Capture the cell that displays the provided text and extract its [x, y] central coordinate. 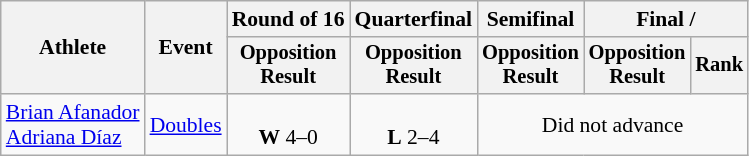
Rank [719, 66]
Final / [666, 19]
Event [186, 48]
Semifinal [530, 19]
Did not advance [612, 124]
Athlete [73, 48]
Brian AfanadorAdriana Díaz [73, 124]
Quarterfinal [414, 19]
Round of 16 [288, 19]
W 4–0 [288, 124]
L 2–4 [414, 124]
Doubles [186, 124]
